Determine the (x, y) coordinate at the center of the cell enclosing the given text.  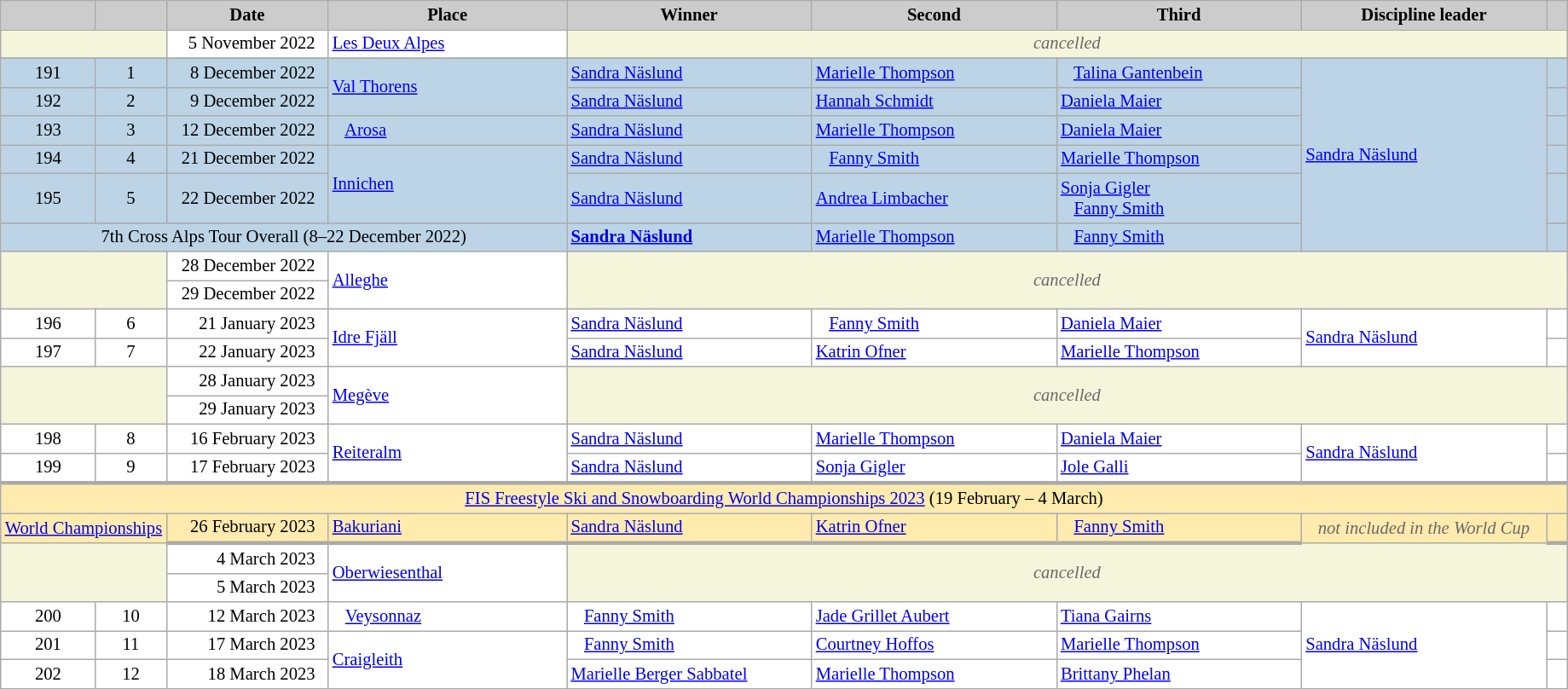
4 March 2023 (247, 558)
Bakuriani (448, 527)
5 (131, 198)
Oberwiesenthal (448, 571)
Arosa (448, 130)
Val Thorens (448, 87)
193 (48, 130)
Winner (689, 14)
Tiana Gairns (1178, 617)
Sonja Gigler Fanny Smith (1178, 198)
Place (448, 14)
Date (247, 14)
11 (131, 645)
196 (48, 323)
26 February 2023 (247, 527)
7 (131, 352)
12 March 2023 (247, 617)
201 (48, 645)
197 (48, 352)
12 (131, 674)
9 (131, 467)
Craigleith (448, 659)
Andrea Limbacher (934, 198)
192 (48, 101)
2 (131, 101)
Reiteralm (448, 454)
195 (48, 198)
22 December 2022 (247, 198)
Discipline leader (1424, 14)
5 November 2022 (247, 43)
22 January 2023 (247, 352)
3 (131, 130)
Megève (448, 396)
18 March 2023 (247, 674)
Alleghe (448, 280)
12 December 2022 (247, 130)
198 (48, 438)
Hannah Schmidt (934, 101)
Jade Grillet Aubert (934, 617)
Jole Galli (1178, 467)
5 March 2023 (247, 588)
29 January 2023 (247, 409)
World Championships (84, 527)
7th Cross Alps Tour Overall (8–22 December 2022) (284, 237)
Marielle Berger Sabbatel (689, 674)
21 December 2022 (247, 159)
17 February 2023 (247, 467)
28 January 2023 (247, 381)
not included in the World Cup (1424, 527)
Idre Fjäll (448, 338)
202 (48, 674)
16 February 2023 (247, 438)
191 (48, 72)
8 (131, 438)
199 (48, 467)
194 (48, 159)
200 (48, 617)
17 March 2023 (247, 645)
1 (131, 72)
FIS Freestyle Ski and Snowboarding World Championships 2023 (19 February – 4 March) (784, 498)
Les Deux Alpes (448, 43)
29 December 2022 (247, 294)
21 January 2023 (247, 323)
Talina Gantenbein (1178, 72)
10 (131, 617)
28 December 2022 (247, 265)
Courtney Hoffos (934, 645)
6 (131, 323)
4 (131, 159)
Third (1178, 14)
Brittany Phelan (1178, 674)
Innichen (448, 183)
Sonja Gigler (934, 467)
9 December 2022 (247, 101)
Second (934, 14)
Veysonnaz (448, 617)
8 December 2022 (247, 72)
